Provide the [x, y] coordinate of the cell's center where the given text is located.  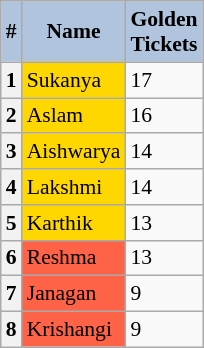
Name [74, 32]
Sukanya [74, 80]
Krishangi [74, 330]
8 [12, 330]
Karthik [74, 223]
1 [12, 80]
7 [12, 294]
6 [12, 258]
Reshma [74, 258]
GoldenTickets [164, 32]
Lakshmi [74, 187]
16 [164, 116]
# [12, 32]
17 [164, 80]
Aishwarya [74, 152]
Aslam [74, 116]
3 [12, 152]
4 [12, 187]
Janagan [74, 294]
5 [12, 223]
2 [12, 116]
